Determine the (x, y) coordinate at the center of the cell enclosing the given text.  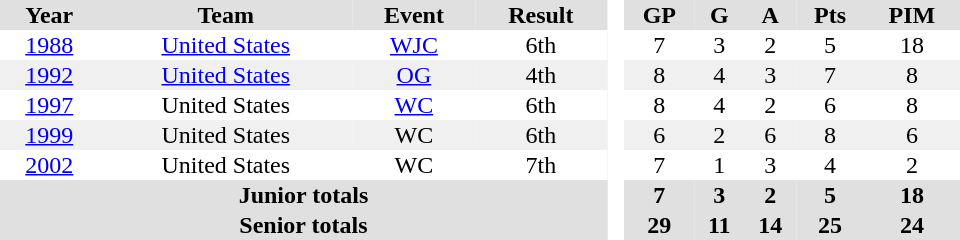
GP (659, 15)
4th (541, 75)
Result (541, 15)
OG (414, 75)
Year (50, 15)
A (770, 15)
1992 (50, 75)
24 (912, 225)
Team (226, 15)
Junior totals (304, 195)
PIM (912, 15)
1 (719, 165)
25 (830, 225)
2002 (50, 165)
1999 (50, 135)
G (719, 15)
7th (541, 165)
1988 (50, 45)
14 (770, 225)
Pts (830, 15)
1997 (50, 105)
29 (659, 225)
WJC (414, 45)
Event (414, 15)
11 (719, 225)
Senior totals (304, 225)
